Pinpoint the cell where the given text exists, returning its [X, Y] midpoint coordinate. 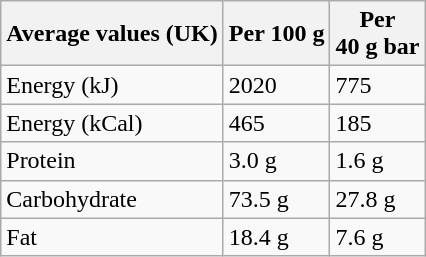
73.5 g [276, 199]
465 [276, 123]
Energy (kCal) [112, 123]
3.0 g [276, 161]
Per 100 g [276, 34]
Average values (UK) [112, 34]
Fat [112, 237]
Carbohydrate [112, 199]
Per40 g bar [378, 34]
27.8 g [378, 199]
Protein [112, 161]
Energy (kJ) [112, 85]
18.4 g [276, 237]
775 [378, 85]
2020 [276, 85]
7.6 g [378, 237]
185 [378, 123]
1.6 g [378, 161]
